Identify which cell holds the provided text, then report its [X, Y] central coordinate. 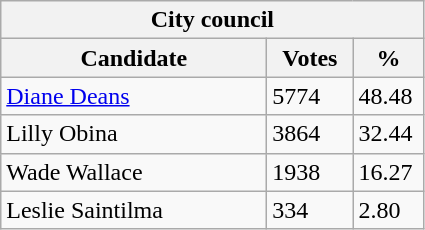
5774 [310, 96]
Lilly Obina [134, 134]
Votes [310, 58]
Leslie Saintilma [134, 210]
% [388, 58]
48.48 [388, 96]
16.27 [388, 172]
3864 [310, 134]
City council [212, 20]
1938 [310, 172]
Wade Wallace [134, 172]
Diane Deans [134, 96]
2.80 [388, 210]
Candidate [134, 58]
334 [310, 210]
32.44 [388, 134]
